Extract the (X, Y) coordinate from the center of the cell holding the provided text.  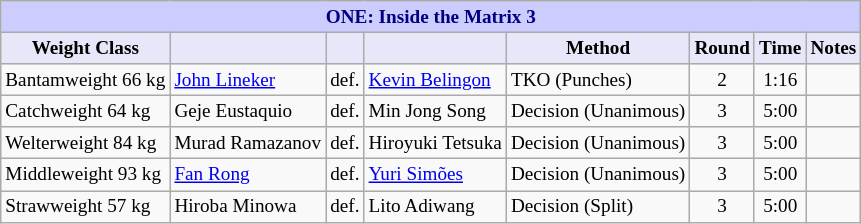
Min Jong Song (435, 111)
ONE: Inside the Matrix 3 (431, 17)
TKO (Punches) (598, 80)
Catchweight 64 kg (86, 111)
John Lineker (248, 80)
Fan Rong (248, 175)
Decision (Split) (598, 206)
Round (722, 48)
Bantamweight 66 kg (86, 80)
Hiroyuki Tetsuka (435, 143)
Method (598, 48)
Strawweight 57 kg (86, 206)
Notes (834, 48)
Kevin Belingon (435, 80)
Lito Adiwang (435, 206)
Welterweight 84 kg (86, 143)
Weight Class (86, 48)
Middleweight 93 kg (86, 175)
Time (780, 48)
Yuri Simões (435, 175)
Hiroba Minowa (248, 206)
2 (722, 80)
1:16 (780, 80)
Geje Eustaquio (248, 111)
Murad Ramazanov (248, 143)
